Detect which cell encompasses the target text, then output its [X, Y] center coordinate. 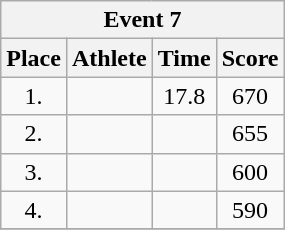
4. [34, 210]
670 [250, 96]
Event 7 [142, 20]
Time [184, 58]
655 [250, 134]
1. [34, 96]
2. [34, 134]
17.8 [184, 96]
Athlete [109, 58]
590 [250, 210]
600 [250, 172]
3. [34, 172]
Score [250, 58]
Place [34, 58]
